Find where the given text appears and provide that cell's center as (X, Y) coordinate. 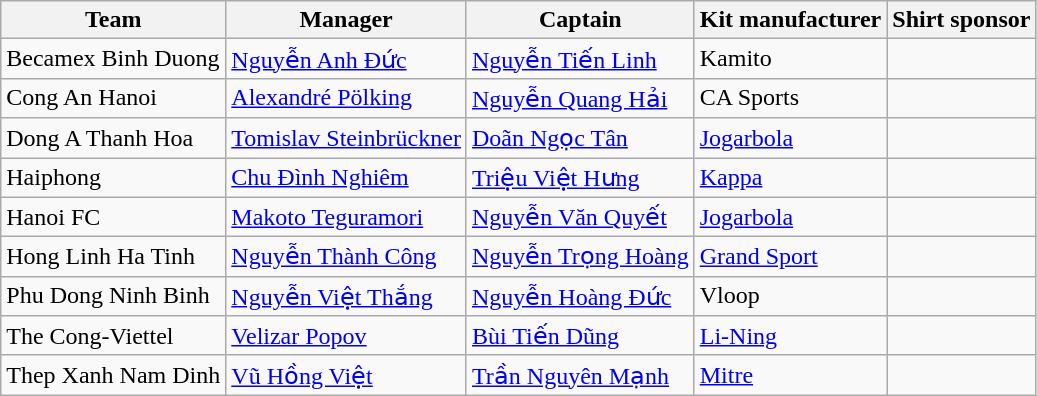
Nguyễn Văn Quyết (580, 217)
Trần Nguyên Mạnh (580, 375)
Vloop (790, 296)
Thep Xanh Nam Dinh (114, 375)
Bùi Tiến Dũng (580, 336)
Becamex Binh Duong (114, 59)
Velizar Popov (346, 336)
Hanoi FC (114, 217)
Kit manufacturer (790, 20)
Haiphong (114, 178)
Nguyễn Quang Hải (580, 98)
Shirt sponsor (962, 20)
Nguyễn Trọng Hoàng (580, 257)
Chu Đình Nghiêm (346, 178)
Grand Sport (790, 257)
CA Sports (790, 98)
Manager (346, 20)
Alexandré Pölking (346, 98)
The Cong-Viettel (114, 336)
Nguyễn Tiến Linh (580, 59)
Kappa (790, 178)
Li-Ning (790, 336)
Nguyễn Hoàng Đức (580, 296)
Triệu Việt Hưng (580, 178)
Vũ Hồng Việt (346, 375)
Nguyễn Thành Công (346, 257)
Captain (580, 20)
Tomislav Steinbrückner (346, 138)
Cong An Hanoi (114, 98)
Dong A Thanh Hoa (114, 138)
Kamito (790, 59)
Nguyễn Việt Thắng (346, 296)
Makoto Teguramori (346, 217)
Team (114, 20)
Doãn Ngọc Tân (580, 138)
Phu Dong Ninh Binh (114, 296)
Mitre (790, 375)
Hong Linh Ha Tinh (114, 257)
Nguyễn Anh Đức (346, 59)
